Capture the cell that displays the provided text and extract its [x, y] central coordinate. 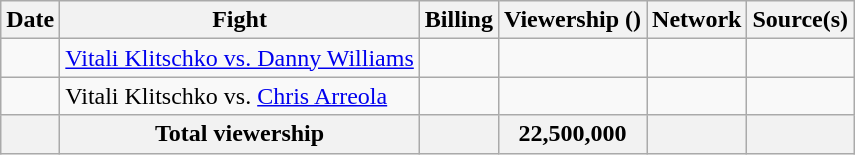
Viewership () [572, 20]
Fight [240, 20]
Vitali Klitschko vs. Danny Williams [240, 58]
Network [697, 20]
22,500,000 [572, 134]
Total viewership [240, 134]
Date [30, 20]
Billing [458, 20]
Vitali Klitschko vs. Chris Arreola [240, 96]
Source(s) [800, 20]
